Capture the cell that displays the provided text and extract its (x, y) central coordinate. 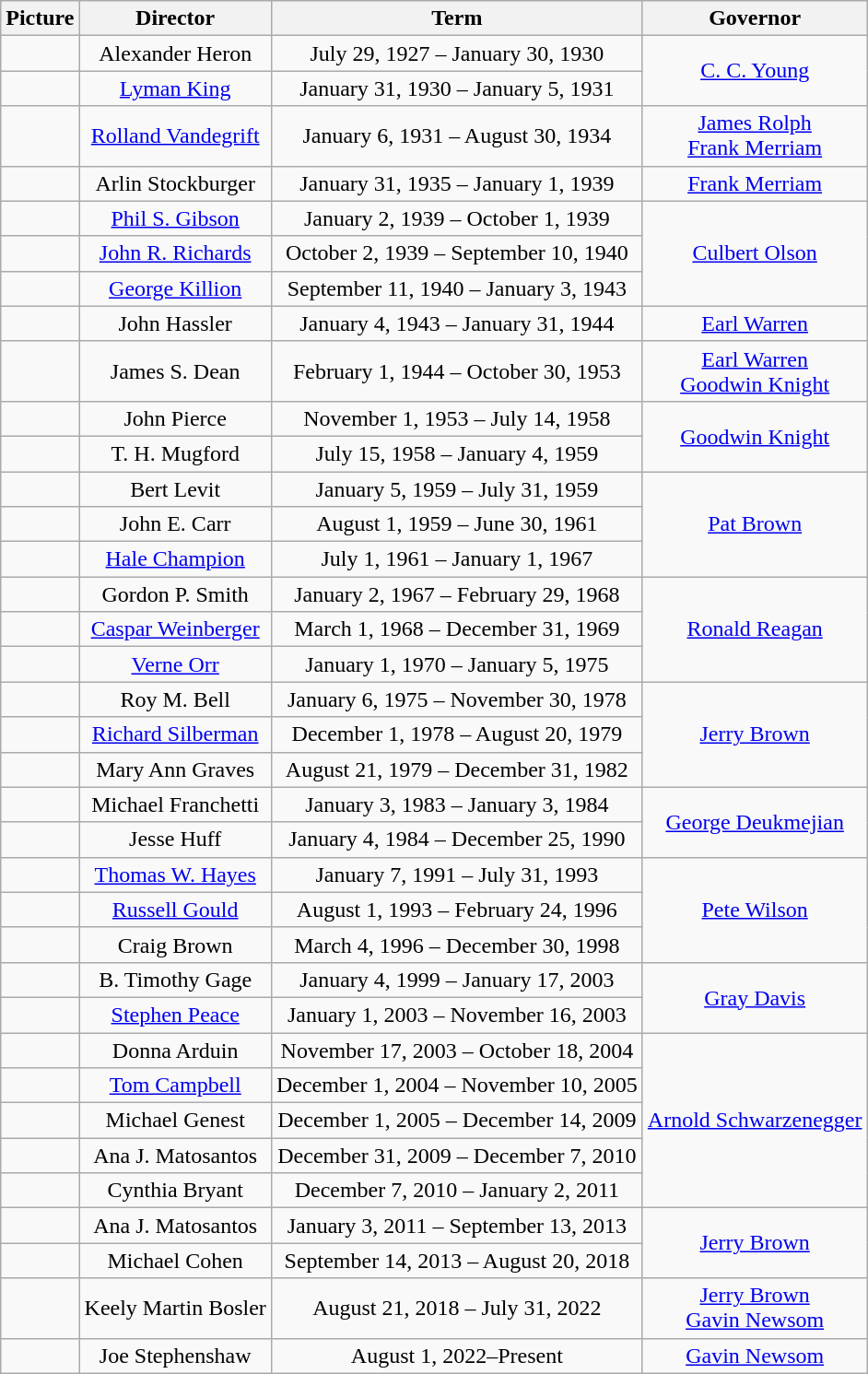
Keely Martin Bosler (175, 1309)
James RolphFrank Merriam (755, 136)
Gavin Newsom (755, 1356)
Term (457, 18)
Pete Wilson (755, 910)
August 1, 1959 – June 30, 1961 (457, 524)
Culbert Olson (755, 253)
Rolland Vandegrift (175, 136)
Bert Levit (175, 489)
Joe Stephenshaw (175, 1356)
Gray Davis (755, 997)
September 11, 1940 – January 3, 1943 (457, 288)
Picture (41, 18)
January 6, 1975 – November 30, 1978 (457, 699)
Arnold Schwarzenegger (755, 1120)
John R. Richards (175, 253)
Earl WarrenGoodwin Knight (755, 370)
December 7, 2010 – January 2, 2011 (457, 1191)
December 1, 2005 – December 14, 2009 (457, 1121)
January 6, 1931 – August 30, 1934 (457, 136)
Cynthia Bryant (175, 1191)
September 14, 2013 – August 20, 2018 (457, 1261)
January 7, 1991 – July 31, 1993 (457, 875)
Tom Campbell (175, 1086)
Jesse Huff (175, 840)
James S. Dean (175, 370)
January 2, 1967 – February 29, 1968 (457, 594)
John Pierce (175, 418)
Gordon P. Smith (175, 594)
Michael Cohen (175, 1261)
Michael Genest (175, 1121)
George Killion (175, 288)
November 1, 1953 – July 14, 1958 (457, 418)
March 1, 1968 – December 31, 1969 (457, 629)
March 4, 1996 – December 30, 1998 (457, 945)
George Deukmejian (755, 822)
August 1, 1993 – February 24, 1996 (457, 910)
January 1, 1970 – January 5, 1975 (457, 664)
January 31, 1935 – January 1, 1939 (457, 183)
Governor (755, 18)
T. H. Mugford (175, 453)
December 1, 2004 – November 10, 2005 (457, 1086)
December 1, 1978 – August 20, 1979 (457, 734)
Verne Orr (175, 664)
Donna Arduin (175, 1050)
Lyman King (175, 88)
July 1, 1961 – January 1, 1967 (457, 559)
January 3, 2011 – September 13, 2013 (457, 1226)
Richard Silberman (175, 734)
January 5, 1959 – July 31, 1959 (457, 489)
Ronald Reagan (755, 629)
Hale Champion (175, 559)
Earl Warren (755, 323)
January 31, 1930 – January 5, 1931 (457, 88)
August 21, 1979 – December 31, 1982 (457, 769)
February 1, 1944 – October 30, 1953 (457, 370)
Russell Gould (175, 910)
January 4, 1984 – December 25, 1990 (457, 840)
Frank Merriam (755, 183)
C. C. Young (755, 71)
Roy M. Bell (175, 699)
John E. Carr (175, 524)
December 31, 2009 – December 7, 2010 (457, 1156)
Mary Ann Graves (175, 769)
Alexander Heron (175, 53)
July 29, 1927 – January 30, 1930 (457, 53)
Michael Franchetti (175, 804)
Stephen Peace (175, 1015)
Caspar Weinberger (175, 629)
October 2, 1939 – September 10, 1940 (457, 253)
Arlin Stockburger (175, 183)
January 4, 1999 – January 17, 2003 (457, 980)
November 17, 2003 – October 18, 2004 (457, 1050)
B. Timothy Gage (175, 980)
Director (175, 18)
August 21, 2018 – July 31, 2022 (457, 1309)
Thomas W. Hayes (175, 875)
Pat Brown (755, 524)
Goodwin Knight (755, 436)
January 2, 1939 – October 1, 1939 (457, 218)
January 1, 2003 – November 16, 2003 (457, 1015)
John Hassler (175, 323)
Phil S. Gibson (175, 218)
January 3, 1983 – January 3, 1984 (457, 804)
Craig Brown (175, 945)
Jerry BrownGavin Newsom (755, 1309)
August 1, 2022–Present (457, 1356)
January 4, 1943 – January 31, 1944 (457, 323)
July 15, 1958 – January 4, 1959 (457, 453)
